From the cell containing the given text, extract its center point as (x, y) coordinate. 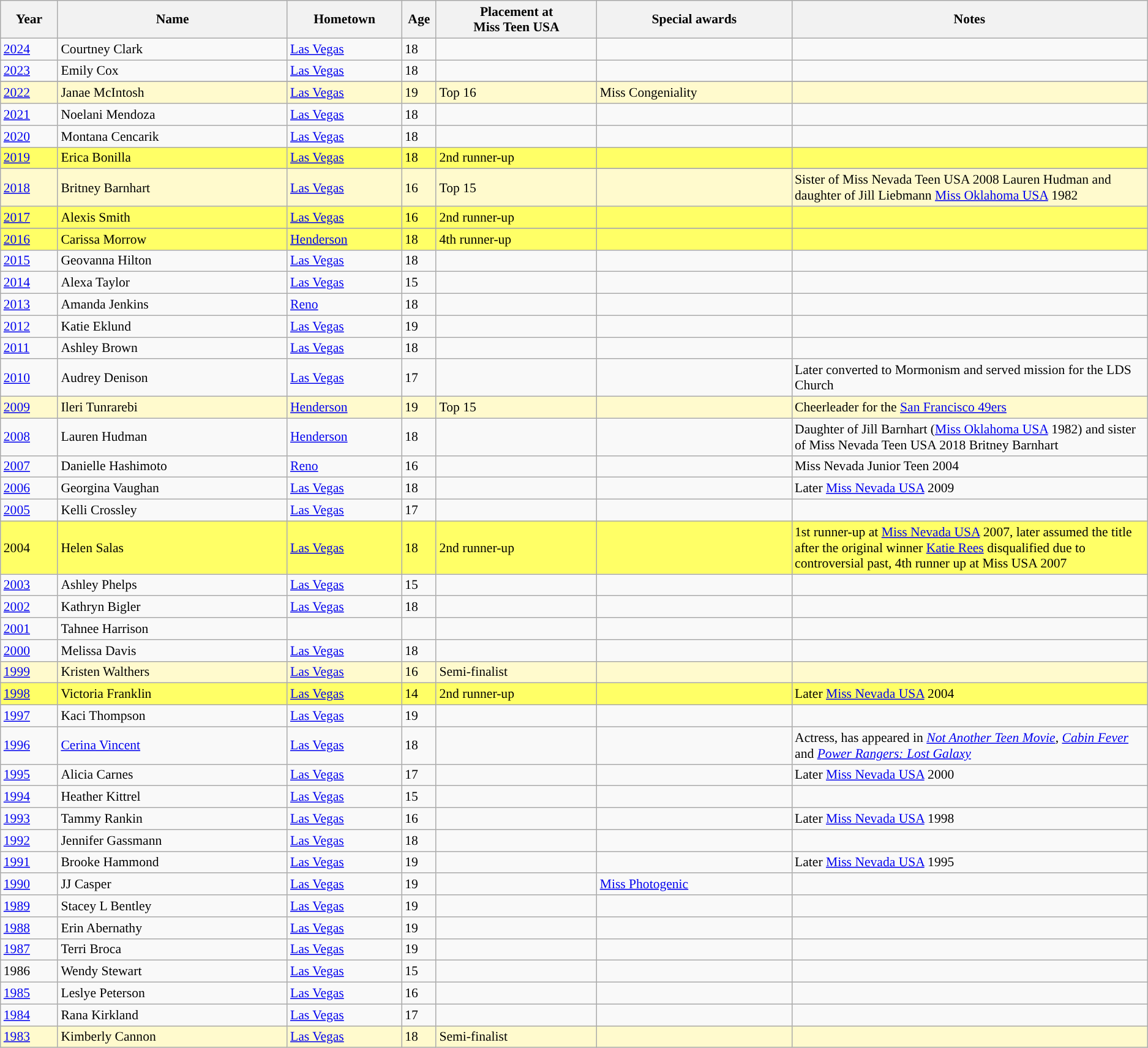
Alicia Carnes (173, 775)
1984 (29, 1015)
2014 (29, 283)
Jennifer Gassmann (173, 840)
Name (173, 20)
2016 (29, 239)
1998 (29, 694)
Ileri Tunrarebi (173, 408)
Kaci Thompson (173, 716)
1994 (29, 797)
2021 (29, 114)
Cerina Vincent (173, 746)
Helen Salas (173, 547)
Later converted to Mormonism and served mission for the LDS Church (970, 378)
1997 (29, 716)
Tahnee Harrison (173, 629)
2002 (29, 607)
2004 (29, 547)
Kelli Crossley (173, 511)
Heather Kittrel (173, 797)
Kimberly Cannon (173, 1037)
4th runner-up (516, 239)
1996 (29, 746)
Later Miss Nevada USA 2000 (970, 775)
Placement at Miss Teen USA (516, 20)
Wendy Stewart (173, 971)
Kathryn Bigler (173, 607)
Britney Barnhart (173, 187)
2024 (29, 49)
Later Miss Nevada USA 2004 (970, 694)
Erin Abernathy (173, 928)
Ashley Phelps (173, 585)
2000 (29, 651)
Cheerleader for the San Francisco 49ers (970, 408)
1991 (29, 863)
2007 (29, 466)
2011 (29, 348)
Year (29, 20)
Hometown (344, 20)
2013 (29, 305)
14 (419, 694)
Rana Kirkland (173, 1015)
Stacey L Bentley (173, 906)
1999 (29, 672)
Special awards (694, 20)
1988 (29, 928)
1985 (29, 994)
2008 (29, 437)
Sister of Miss Nevada Teen USA 2008 Lauren Hudman and daughter of Jill Liebmann Miss Oklahoma USA 1982 (970, 187)
Kristen Walthers (173, 672)
Alexis Smith (173, 217)
Courtney Clark (173, 49)
Later Miss Nevada USA 1998 (970, 819)
Alexa Taylor (173, 283)
2015 (29, 261)
Miss Congeniality (694, 93)
2006 (29, 488)
Melissa Davis (173, 651)
2017 (29, 217)
2018 (29, 187)
Carissa Morrow (173, 239)
Daughter of Jill Barnhart (Miss Oklahoma USA 1982) and sister of Miss Nevada Teen USA 2018 Britney Barnhart (970, 437)
Emily Cox (173, 71)
1992 (29, 840)
Ashley Brown (173, 348)
Age (419, 20)
Janae McIntosh (173, 93)
Top 16 (516, 93)
Terri Broca (173, 949)
2005 (29, 511)
Later Miss Nevada USA 2009 (970, 488)
Later Miss Nevada USA 1995 (970, 863)
Katie Eklund (173, 326)
JJ Casper (173, 885)
Danielle Hashimoto (173, 466)
Actress, has appeared in Not Another Teen Movie, Cabin Fever and Power Rangers: Lost Galaxy (970, 746)
2010 (29, 378)
Amanda Jenkins (173, 305)
Montana Cencarik (173, 137)
2003 (29, 585)
Notes (970, 20)
2012 (29, 326)
Lauren Hudman (173, 437)
2020 (29, 137)
Audrey Denison (173, 378)
Noelani Mendoza (173, 114)
Leslye Peterson (173, 994)
2001 (29, 629)
2023 (29, 71)
2009 (29, 408)
Erica Bonilla (173, 158)
1990 (29, 885)
Victoria Franklin (173, 694)
2022 (29, 93)
Georgina Vaughan (173, 488)
1983 (29, 1037)
Geovanna Hilton (173, 261)
Miss Nevada Junior Teen 2004 (970, 466)
1987 (29, 949)
2019 (29, 158)
Brooke Hammond (173, 863)
Tammy Rankin (173, 819)
1986 (29, 971)
1989 (29, 906)
Miss Photogenic (694, 885)
1993 (29, 819)
1995 (29, 775)
